Return the [X, Y] coordinate for the center point of the cell that contains the specified text.  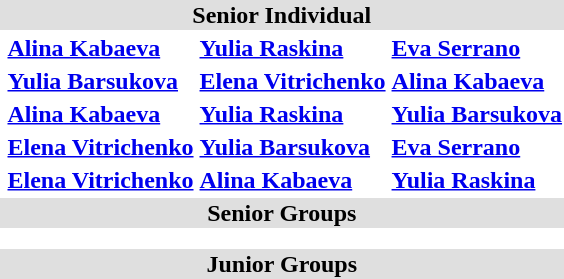
Senior Groups [282, 213]
Junior Groups [282, 264]
Senior Individual [282, 15]
